From the cell containing the given text, extract its center point as [x, y] coordinate. 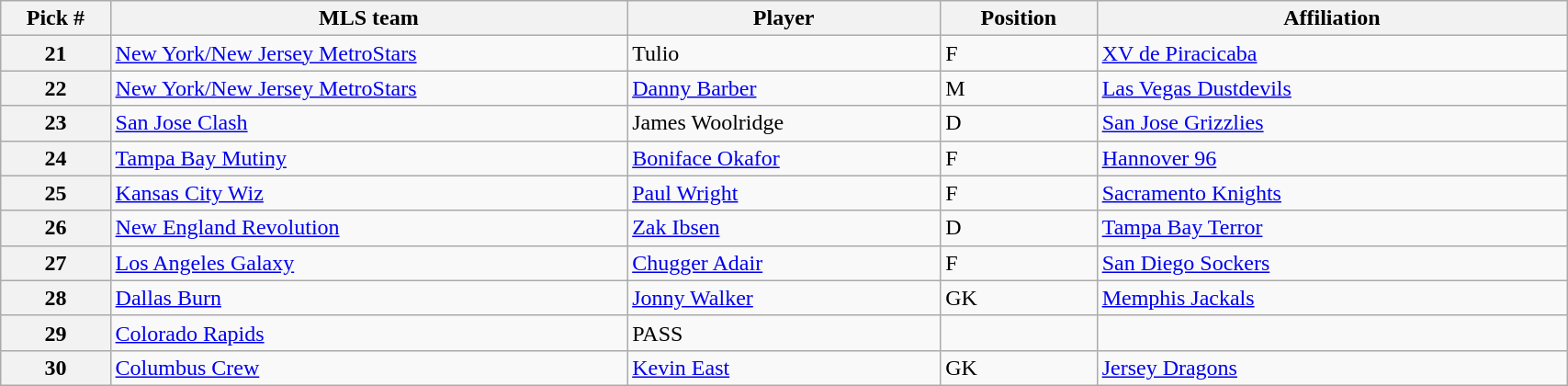
24 [55, 158]
Dallas Burn [369, 298]
Kevin East [784, 368]
27 [55, 263]
Hannover 96 [1332, 158]
Paul Wright [784, 193]
Boniface Okafor [784, 158]
21 [55, 53]
Player [784, 18]
26 [55, 228]
James Woolridge [784, 123]
30 [55, 368]
23 [55, 123]
22 [55, 88]
Tampa Bay Terror [1332, 228]
Kansas City Wiz [369, 193]
San Jose Grizzlies [1332, 123]
Zak Ibsen [784, 228]
New England Revolution [369, 228]
Jonny Walker [784, 298]
M [1019, 88]
Tulio [784, 53]
29 [55, 333]
Position [1019, 18]
Memphis Jackals [1332, 298]
25 [55, 193]
Columbus Crew [369, 368]
San Diego Sockers [1332, 263]
PASS [784, 333]
Sacramento Knights [1332, 193]
San Jose Clash [369, 123]
Tampa Bay Mutiny [369, 158]
Affiliation [1332, 18]
Pick # [55, 18]
Danny Barber [784, 88]
Jersey Dragons [1332, 368]
Colorado Rapids [369, 333]
Las Vegas Dustdevils [1332, 88]
XV de Piracicaba [1332, 53]
Los Angeles Galaxy [369, 263]
Chugger Adair [784, 263]
MLS team [369, 18]
28 [55, 298]
